Pinpoint the cell where the given text exists, returning its [x, y] midpoint coordinate. 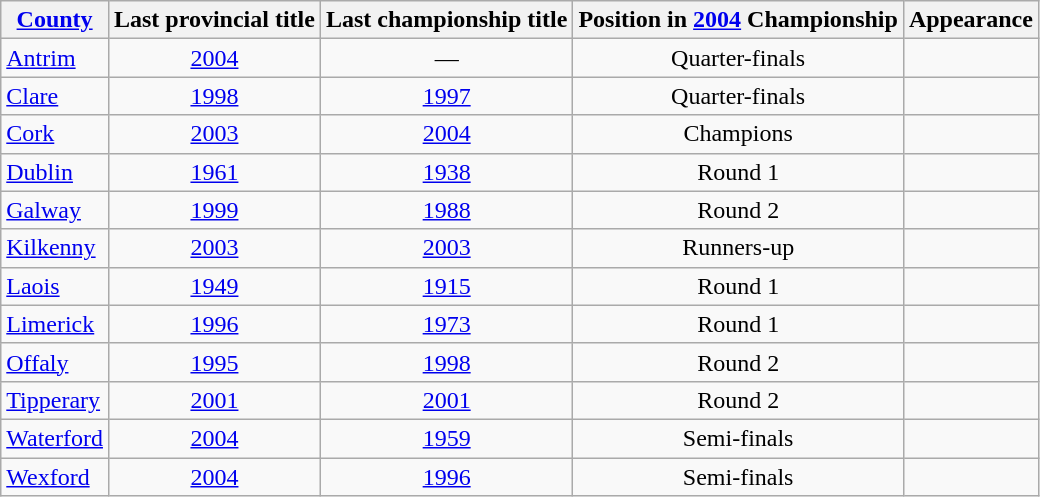
1959 [446, 438]
Cork [55, 134]
1949 [214, 286]
Galway [55, 210]
Wexford [55, 477]
1999 [214, 210]
County [55, 20]
1988 [446, 210]
Champions [738, 134]
Offaly [55, 362]
Dublin [55, 172]
Kilkenny [55, 248]
1938 [446, 172]
1915 [446, 286]
Position in 2004 Championship [738, 20]
1995 [214, 362]
Last provincial title [214, 20]
Appearance [970, 20]
Tipperary [55, 400]
Limerick [55, 324]
Laois [55, 286]
1961 [214, 172]
Waterford [55, 438]
Antrim [55, 58]
— [446, 58]
Clare [55, 96]
Runners-up [738, 248]
1997 [446, 96]
Last championship title [446, 20]
1973 [446, 324]
